Detect which cell encompasses the target text, then output its [X, Y] center coordinate. 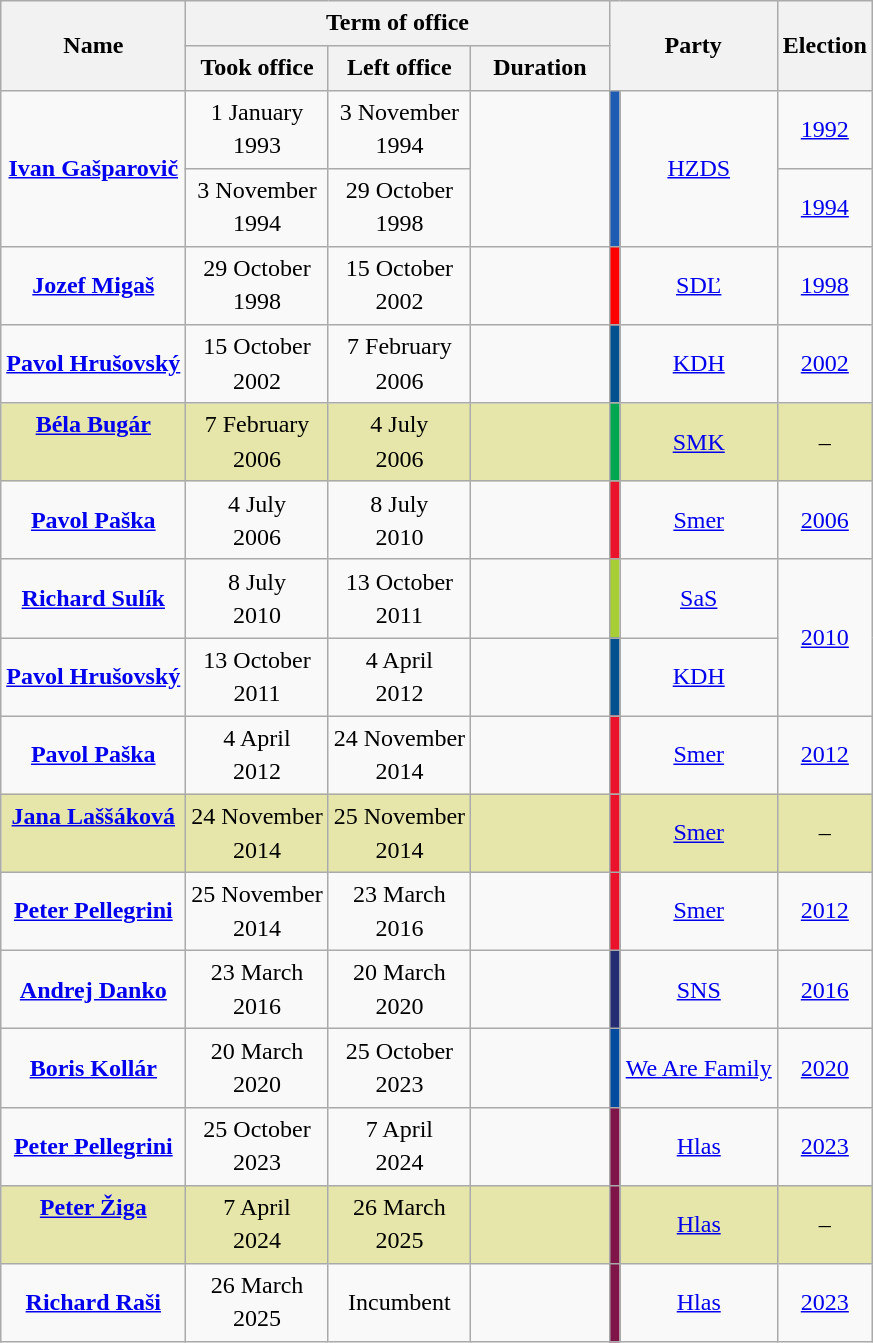
Took office [257, 68]
2006 [824, 520]
SMK [698, 442]
Richard Raši [94, 1303]
1994 [824, 207]
1998 [824, 286]
Term of office [398, 24]
Party [693, 46]
Peter Žiga [94, 1224]
Jana Laššáková [94, 833]
We Are Family [698, 1068]
SaS [698, 598]
SNS [698, 990]
Jozef Migaš [94, 286]
1992 [824, 129]
Boris Kollár [94, 1068]
HZDS [698, 168]
2002 [824, 364]
Richard Sulík [94, 598]
2020 [824, 1068]
Left office [399, 68]
Ivan Gašparovič [94, 168]
Name [94, 46]
Election [824, 46]
Incumbent [399, 1303]
1 January1993 [257, 129]
Béla Bugár [94, 442]
Andrej Danko [94, 990]
2010 [824, 637]
2016 [824, 990]
SDĽ [698, 286]
Duration [540, 68]
